Scan for the cell matching the given text and deliver its (X, Y) coordinate at center. 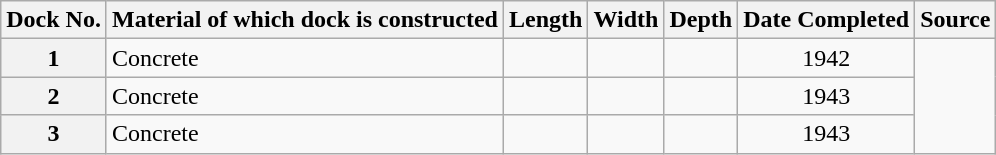
Source (956, 20)
3 (54, 134)
1 (54, 58)
Depth (701, 20)
Width (626, 20)
Material of which dock is constructed (304, 20)
Length (546, 20)
2 (54, 96)
Dock No. (54, 20)
1942 (826, 58)
Date Completed (826, 20)
